Detect which cell encompasses the target text, then output its [X, Y] center coordinate. 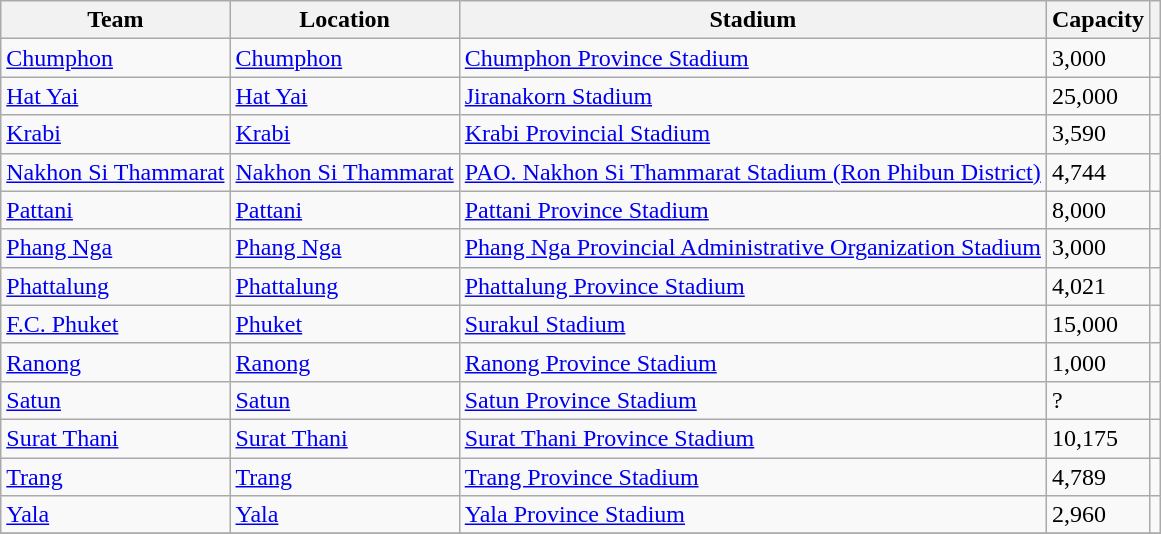
Team [116, 20]
Surat Thani Province Stadium [752, 438]
Yala Province Stadium [752, 515]
Pattani Province Stadium [752, 210]
1,000 [1098, 362]
PAO. Nakhon Si Thammarat Stadium (Ron Phibun District) [752, 172]
Surakul Stadium [752, 324]
Phang Nga Provincial Administrative Organization Stadium [752, 248]
4,789 [1098, 477]
8,000 [1098, 210]
25,000 [1098, 96]
Location [344, 20]
? [1098, 400]
2,960 [1098, 515]
Satun Province Stadium [752, 400]
4,744 [1098, 172]
4,021 [1098, 286]
Capacity [1098, 20]
Phuket [344, 324]
F.C. Phuket [116, 324]
Krabi Provincial Stadium [752, 134]
10,175 [1098, 438]
Ranong Province Stadium [752, 362]
3,590 [1098, 134]
Chumphon Province Stadium [752, 58]
Trang Province Stadium [752, 477]
15,000 [1098, 324]
Jiranakorn Stadium [752, 96]
Stadium [752, 20]
Phattalung Province Stadium [752, 286]
